Scan for the cell matching the given text and deliver its (X, Y) coordinate at center. 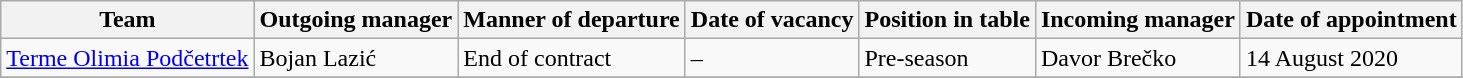
14 August 2020 (1351, 58)
Team (128, 20)
End of contract (572, 58)
Outgoing manager (356, 20)
Bojan Lazić (356, 58)
Date of appointment (1351, 20)
Position in table (947, 20)
– (772, 58)
Pre-season (947, 58)
Manner of departure (572, 20)
Davor Brečko (1138, 58)
Terme Olimia Podčetrtek (128, 58)
Date of vacancy (772, 20)
Incoming manager (1138, 20)
